Provide the [x, y] coordinate of the cell's center where the given text is located.  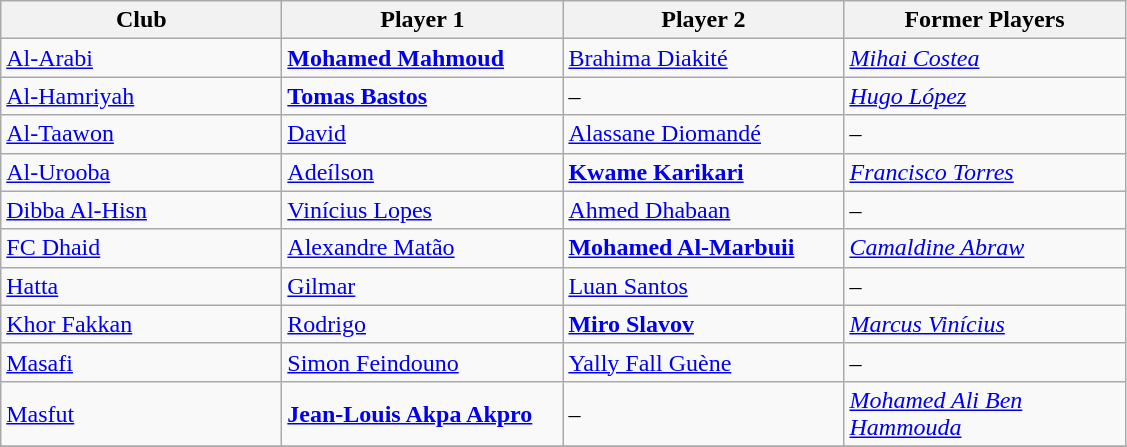
Simon Feindouno [422, 362]
Francisco Torres [984, 172]
Al-Urooba [142, 172]
Vinícius Lopes [422, 210]
Player 2 [704, 20]
Khor Fakkan [142, 324]
Hatta [142, 286]
Adeílson [422, 172]
Tomas Bastos [422, 96]
Mohamed Al-Marbuii [704, 248]
Club [142, 20]
Al-Arabi [142, 58]
Brahima Diakité [704, 58]
FC Dhaid [142, 248]
David [422, 134]
Jean-Louis Akpa Akpro [422, 414]
Ahmed Dhabaan [704, 210]
Luan Santos [704, 286]
Player 1 [422, 20]
Masafi [142, 362]
Dibba Al-Hisn [142, 210]
Yally Fall Guène [704, 362]
Mihai Costea [984, 58]
Alassane Diomandé [704, 134]
Mohamed Mahmoud [422, 58]
Masfut [142, 414]
Camaldine Abraw [984, 248]
Hugo López [984, 96]
Former Players [984, 20]
Miro Slavov [704, 324]
Alexandre Matão [422, 248]
Mohamed Ali Ben Hammouda [984, 414]
Marcus Vinícius [984, 324]
Al-Hamriyah [142, 96]
Rodrigo [422, 324]
Al-Taawon [142, 134]
Kwame Karikari [704, 172]
Gilmar [422, 286]
